Provide the (X, Y) coordinate of the cell's center where the given text is located.  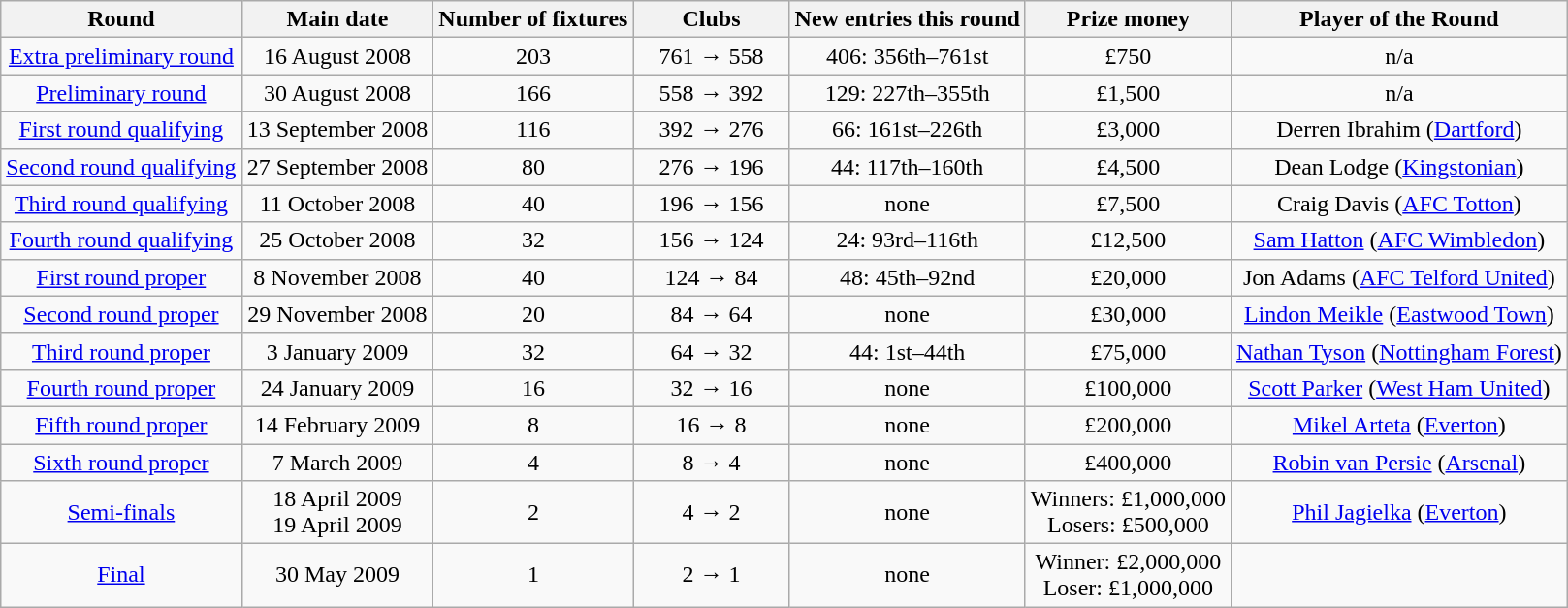
14 February 2009 (337, 425)
First round proper (121, 277)
£1,500 (1128, 93)
Nathan Tyson (Nottingham Forest) (1398, 351)
£750 (1128, 56)
276 → 196 (712, 167)
392 → 276 (712, 130)
Robin van Persie (Arsenal) (1398, 463)
8 → 4 (712, 463)
Number of fixtures (533, 19)
Fifth round proper (121, 425)
£200,000 (1128, 425)
24: 93rd–116th (908, 240)
Dean Lodge (Kingstonian) (1398, 167)
Semi-finals (121, 512)
Clubs (712, 19)
20 (533, 314)
156 → 124 (712, 240)
£12,500 (1128, 240)
£7,500 (1128, 204)
Second round proper (121, 314)
203 (533, 56)
29 November 2008 (337, 314)
196 → 156 (712, 204)
Preliminary round (121, 93)
Third round qualifying (121, 204)
Jon Adams (AFC Telford United) (1398, 277)
Third round proper (121, 351)
124 → 84 (712, 277)
44: 1st–44th (908, 351)
11 October 2008 (337, 204)
Craig Davis (AFC Totton) (1398, 204)
44: 117th–160th (908, 167)
406: 356th–761st (908, 56)
116 (533, 130)
Fourth round proper (121, 388)
761 → 558 (712, 56)
2 (533, 512)
Player of the Round (1398, 19)
4 (533, 463)
16 (533, 388)
Extra preliminary round (121, 56)
£3,000 (1128, 130)
£100,000 (1128, 388)
£75,000 (1128, 351)
8 (533, 425)
48: 45th–92nd (908, 277)
3 January 2009 (337, 351)
64 → 32 (712, 351)
1 (533, 576)
24 January 2009 (337, 388)
166 (533, 93)
Round (121, 19)
66: 161st–226th (908, 130)
27 September 2008 (337, 167)
18 April 200919 April 2009 (337, 512)
First round qualifying (121, 130)
Phil Jagielka (Everton) (1398, 512)
£20,000 (1128, 277)
129: 227th–355th (908, 93)
Final (121, 576)
558 → 392 (712, 93)
84 → 64 (712, 314)
13 September 2008 (337, 130)
Mikel Arteta (Everton) (1398, 425)
Fourth round qualifying (121, 240)
30 May 2009 (337, 576)
Prize money (1128, 19)
32 → 16 (712, 388)
16 → 8 (712, 425)
4 → 2 (712, 512)
Scott Parker (West Ham United) (1398, 388)
Winner: £2,000,000Loser: £1,000,000 (1128, 576)
Derren Ibrahim (Dartford) (1398, 130)
7 March 2009 (337, 463)
Second round qualifying (121, 167)
New entries this round (908, 19)
25 October 2008 (337, 240)
Winners: £1,000,000Losers: £500,000 (1128, 512)
80 (533, 167)
16 August 2008 (337, 56)
£4,500 (1128, 167)
Lindon Meikle (Eastwood Town) (1398, 314)
Sam Hatton (AFC Wimbledon) (1398, 240)
30 August 2008 (337, 93)
£400,000 (1128, 463)
£30,000 (1128, 314)
Sixth round proper (121, 463)
Main date (337, 19)
8 November 2008 (337, 277)
2 → 1 (712, 576)
